Determine the (X, Y) coordinate at the center of the cell enclosing the given text.  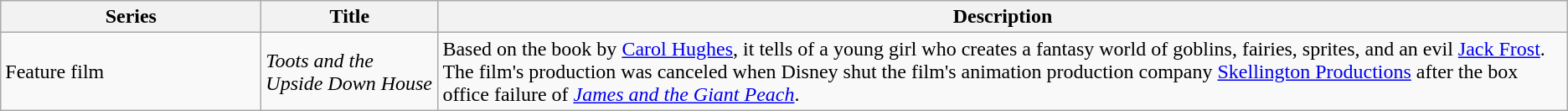
Title (350, 17)
Feature film (131, 71)
Description (1003, 17)
Series (131, 17)
Toots and the Upside Down House (350, 71)
